For the text-containing cell, return its midpoint in [X, Y] coordinate format. 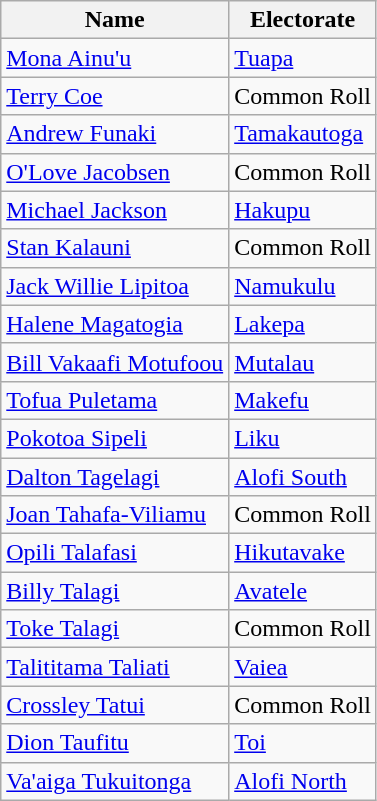
Talititama Taliati [115, 667]
Vaiea [303, 667]
Alofi South [303, 477]
Alofi North [303, 781]
Crossley Tatui [115, 705]
Michael Jackson [115, 210]
Billy Talagi [115, 591]
O'Love Jacobsen [115, 172]
Tofua Puletama [115, 400]
Bill Vakaafi Motufoou [115, 362]
Stan Kalauni [115, 248]
Electorate [303, 20]
Terry Coe [115, 96]
Name [115, 20]
Joan Tahafa-Viliamu [115, 515]
Dion Taufitu [115, 743]
Mona Ainu'u [115, 58]
Mutalau [303, 362]
Dalton Tagelagi [115, 477]
Toi [303, 743]
Lakepa [303, 324]
Halene Magatogia [115, 324]
Hikutavake [303, 553]
Andrew Funaki [115, 134]
Jack Willie Lipitoa [115, 286]
Makefu [303, 400]
Opili Talafasi [115, 553]
Va'aiga Tukuitonga [115, 781]
Hakupu [303, 210]
Tamakautoga [303, 134]
Namukulu [303, 286]
Pokotoa Sipeli [115, 438]
Liku [303, 438]
Avatele [303, 591]
Toke Talagi [115, 629]
Tuapa [303, 58]
